Search for the cell housing the specified text and yield its (x, y) center coordinate. 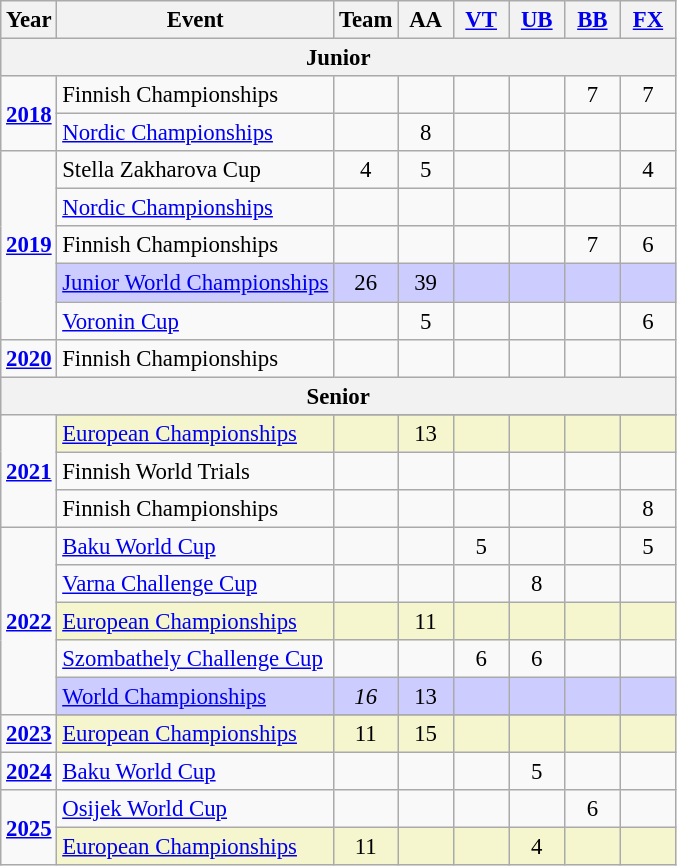
39 (426, 283)
2022 (29, 621)
Finnish World Trials (196, 471)
2020 (29, 358)
Event (196, 20)
26 (366, 283)
2024 (29, 772)
2021 (29, 470)
FX (648, 20)
Szombathely Challenge Cup (196, 659)
Voronin Cup (196, 321)
Varna Challenge Cup (196, 584)
Junior World Championships (196, 283)
Senior (338, 396)
UB (537, 20)
Stella Zakharova Cup (196, 170)
15 (426, 734)
2018 (29, 114)
2025 (29, 828)
2019 (29, 245)
VT (481, 20)
Junior (338, 58)
Osijek World Cup (196, 809)
Year (29, 20)
Team (366, 20)
AA (426, 20)
BB (593, 20)
16 (366, 697)
World Championships (196, 697)
2023 (29, 734)
